Output the (X, Y) coordinate of the center of the cell containing the given text.  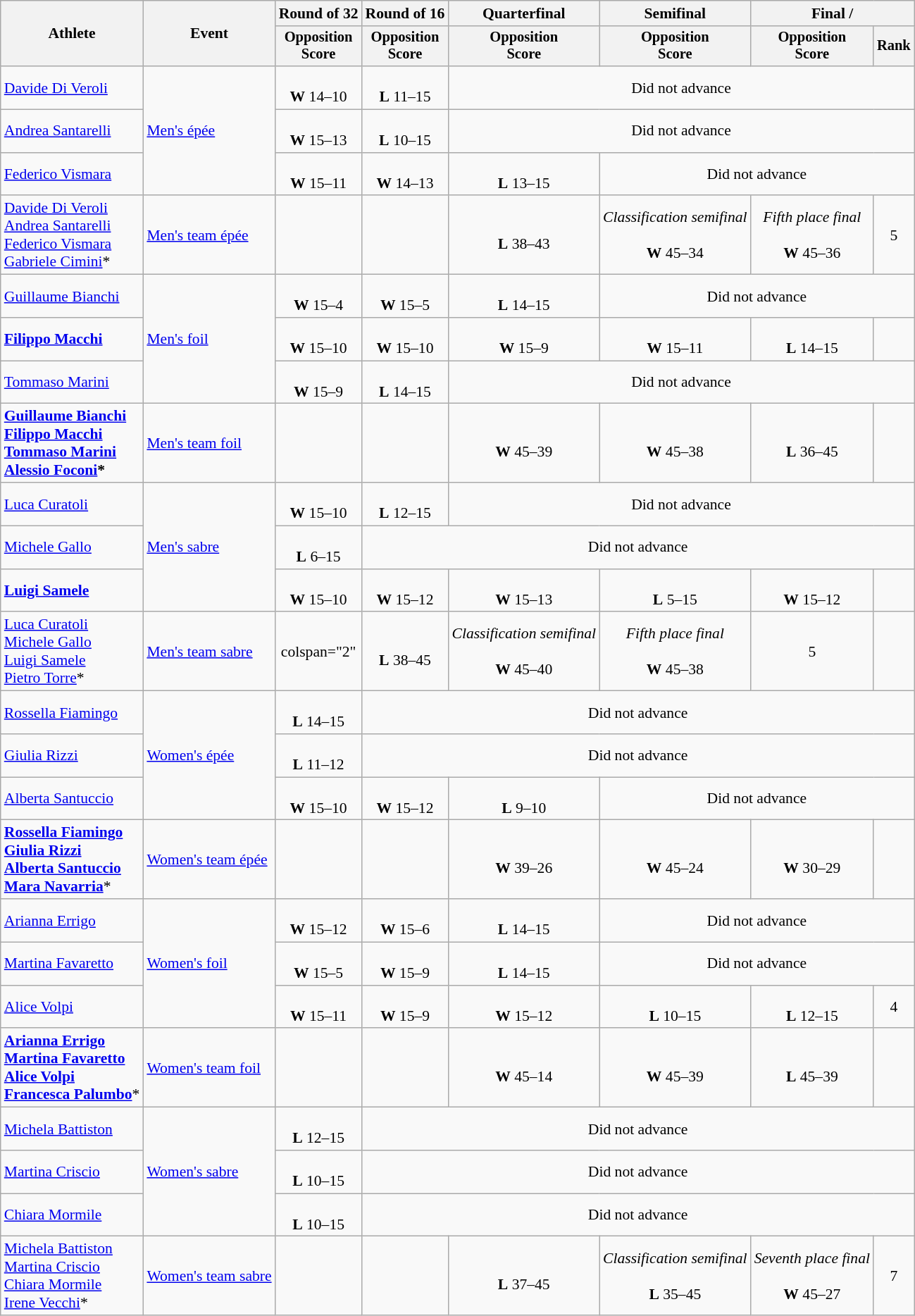
Guillaume BianchiFilippo MacchiTommaso MariniAlessio Foconi* (72, 443)
Women's team épée (208, 859)
L 11–12 (318, 755)
L 6–15 (318, 548)
Athlete (72, 34)
Men's foil (208, 340)
Women's foil (208, 964)
Luigi Samele (72, 590)
Michela Battiston (72, 1129)
Luca CuratoliMichele GalloLuigi SamelePietro Torre* (72, 652)
Women's team sabre (208, 1276)
Federico Vismara (72, 175)
Men's team sabre (208, 652)
Luca Curatoli (72, 504)
Fifth place final W 45–38 (675, 652)
Martina Criscio (72, 1172)
L 38–45 (406, 652)
Semifinal (675, 13)
Fifth place final W 45–36 (812, 235)
Tommaso Marini (72, 382)
Arianna Errigo (72, 920)
W 30–29 (812, 859)
Round of 16 (406, 13)
Men's team épée (208, 235)
Classification semifinalW 45–40 (524, 652)
Rank (894, 46)
W 45–14 (524, 1068)
Giulia Rizzi (72, 755)
Round of 32 (318, 13)
L 37–45 (524, 1276)
W 15–6 (406, 920)
Martina Favaretto (72, 964)
W 14–13 (406, 175)
L 36–45 (812, 443)
Filippo Macchi (72, 340)
W 15–4 (318, 296)
Chiara Mormile (72, 1215)
Alberta Santuccio (72, 799)
Guillaume Bianchi (72, 296)
L 11–15 (406, 87)
Michele Gallo (72, 548)
Rossella Fiamingo (72, 713)
Davide Di VeroliAndrea SantarelliFederico VismaraGabriele Cimini* (72, 235)
L 9–10 (524, 799)
W 39–26 (524, 859)
L 13–15 (524, 175)
L 45–39 (812, 1068)
Men's team foil (208, 443)
Michela BattistonMartina CriscioChiara MormileIrene Vecchi* (72, 1276)
Final / (833, 13)
Quarterfinal (524, 13)
W 45–24 (675, 859)
Arianna ErrigoMartina FavarettoAlice VolpiFrancesca Palumbo* (72, 1068)
Women's sabre (208, 1172)
colspan="2" (318, 652)
Alice Volpi (72, 1007)
4 (894, 1007)
L 38–43 (524, 235)
L 5–15 (675, 590)
Classification semifinalW 45–34 (675, 235)
Women's team foil (208, 1068)
Event (208, 34)
Men's sabre (208, 547)
7 (894, 1276)
W 45–38 (675, 443)
Andrea Santarelli (72, 131)
Seventh place final W 45–27 (812, 1276)
Women's épée (208, 755)
Rossella FiamingoGiulia RizziAlberta SantuccioMara Navarria* (72, 859)
Davide Di Veroli (72, 87)
Men's épée (208, 131)
W 14–10 (318, 87)
Classification semifinalL 35–45 (675, 1276)
